Return the [X, Y] coordinate for the center point of the cell that contains the specified text.  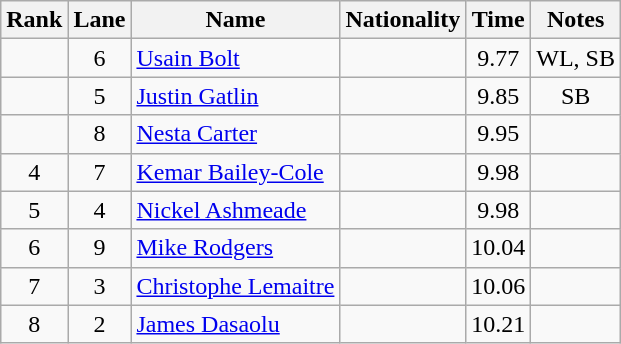
Nationality [403, 20]
Nesta Carter [236, 134]
James Dasaolu [236, 324]
Notes [576, 20]
9 [100, 248]
9.85 [498, 96]
10.06 [498, 286]
3 [100, 286]
10.21 [498, 324]
9.77 [498, 58]
Mike Rodgers [236, 248]
Time [498, 20]
9.95 [498, 134]
Usain Bolt [236, 58]
Justin Gatlin [236, 96]
Name [236, 20]
WL, SB [576, 58]
Nickel Ashmeade [236, 210]
Christophe Lemaitre [236, 286]
Kemar Bailey-Cole [236, 172]
10.04 [498, 248]
SB [576, 96]
Rank [34, 20]
Lane [100, 20]
2 [100, 324]
